Output the [X, Y] coordinate of the center of the cell containing the given text.  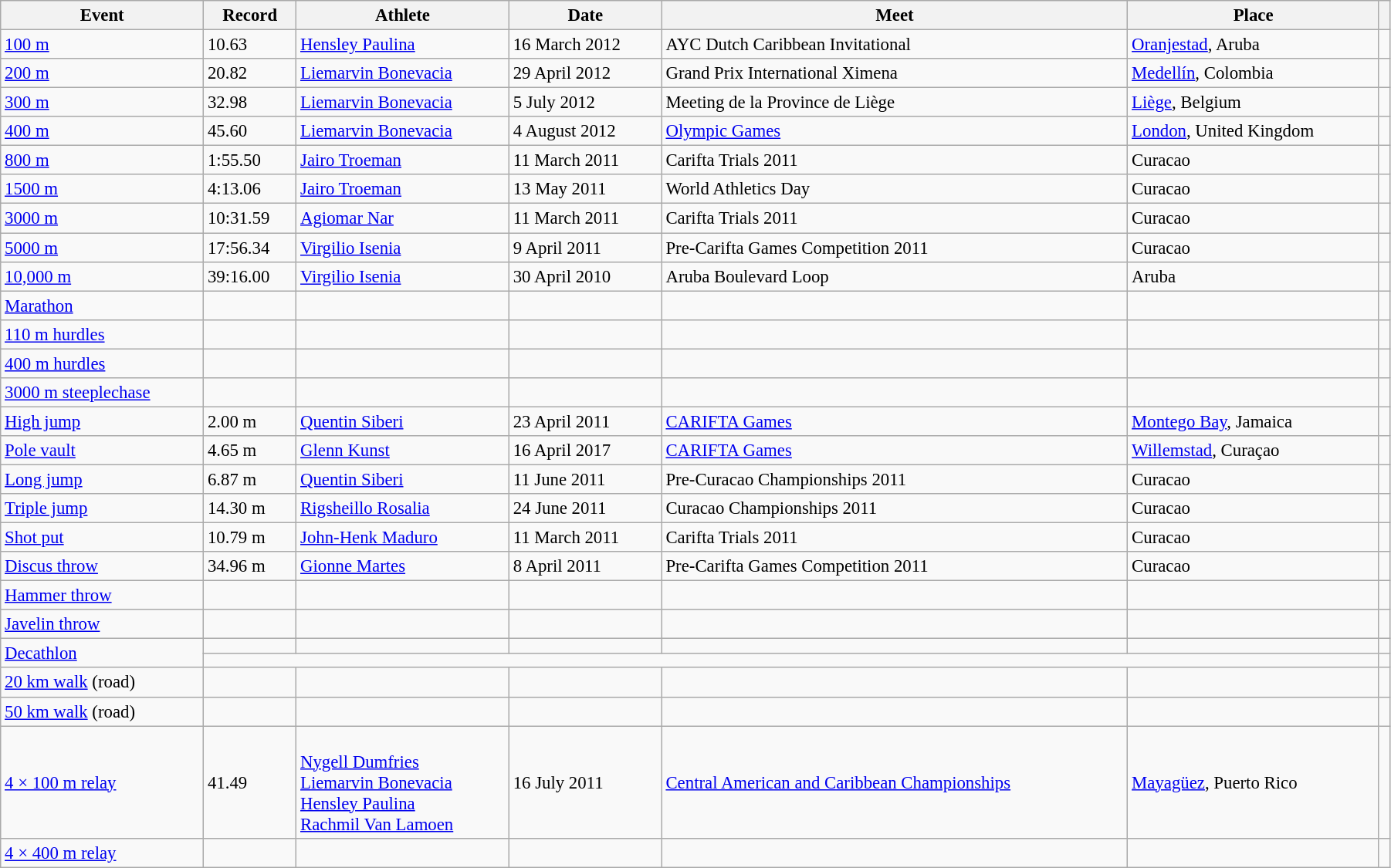
8 April 2011 [585, 566]
29 April 2012 [585, 73]
3000 m steeplechase [102, 393]
200 m [102, 73]
Montego Bay, Jamaica [1254, 421]
Olympic Games [895, 131]
41.49 [250, 782]
Pole vault [102, 451]
110 m hurdles [102, 334]
13 May 2011 [585, 189]
9 April 2011 [585, 248]
Grand Prix International Ximena [895, 73]
24 June 2011 [585, 508]
Aruba Boulevard Loop [895, 276]
16 April 2017 [585, 451]
800 m [102, 160]
Hammer throw [102, 596]
Curacao Championships 2011 [895, 508]
Javelin throw [102, 624]
30 April 2010 [585, 276]
Gionne Martes [403, 566]
4.65 m [250, 451]
17:56.34 [250, 248]
39:16.00 [250, 276]
Mayagüez, Puerto Rico [1254, 782]
Hensley Paulina [403, 45]
16 July 2011 [585, 782]
Medellín, Colombia [1254, 73]
100 m [102, 45]
34.96 m [250, 566]
Meet [895, 15]
Athlete [403, 15]
AYC Dutch Caribbean Invitational [895, 45]
Record [250, 15]
Glenn Kunst [403, 451]
16 March 2012 [585, 45]
1500 m [102, 189]
High jump [102, 421]
20.82 [250, 73]
London, United Kingdom [1254, 131]
10.63 [250, 45]
45.60 [250, 131]
Rigsheillo Rosalia [403, 508]
Agiomar Nar [403, 218]
11 June 2011 [585, 479]
400 m [102, 131]
4:13.06 [250, 189]
Pre-Curacao Championships 2011 [895, 479]
Long jump [102, 479]
Event [102, 15]
Shot put [102, 538]
4 × 100 m relay [102, 782]
10:31.59 [250, 218]
23 April 2011 [585, 421]
2.00 m [250, 421]
10,000 m [102, 276]
Decathlon [102, 654]
John-Henk Maduro [403, 538]
300 m [102, 103]
Central American and Caribbean Championships [895, 782]
Place [1254, 15]
1:55.50 [250, 160]
5 July 2012 [585, 103]
4 × 400 m relay [102, 853]
Liège, Belgium [1254, 103]
10.79 m [250, 538]
Nygell DumfriesLiemarvin BonevaciaHensley PaulinaRachmil Van Lamoen [403, 782]
6.87 m [250, 479]
Triple jump [102, 508]
Date [585, 15]
5000 m [102, 248]
Oranjestad, Aruba [1254, 45]
Aruba [1254, 276]
Willemstad, Curaçao [1254, 451]
Discus throw [102, 566]
50 km walk (road) [102, 711]
20 km walk (road) [102, 683]
Marathon [102, 306]
World Athletics Day [895, 189]
32.98 [250, 103]
4 August 2012 [585, 131]
14.30 m [250, 508]
400 m hurdles [102, 363]
3000 m [102, 218]
Meeting de la Province de Liège [895, 103]
